Capture the cell that displays the provided text and extract its [x, y] central coordinate. 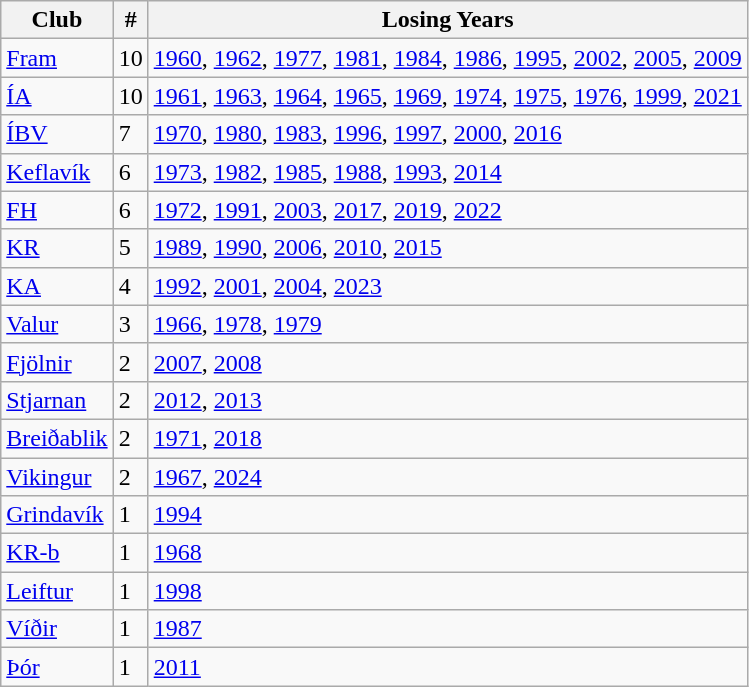
Keflavík [57, 172]
1992, 2001, 2004, 2023 [448, 286]
Breiðablik [57, 438]
Vikingur [57, 477]
Losing Years [448, 20]
5 [130, 248]
2012, 2013 [448, 400]
7 [130, 134]
ÍA [57, 96]
1971, 2018 [448, 438]
Leiftur [57, 591]
Club [57, 20]
Stjarnan [57, 400]
Valur [57, 324]
4 [130, 286]
1972, 1991, 2003, 2017, 2019, 2022 [448, 210]
FH [57, 210]
Fram [57, 58]
Þór [57, 667]
1968 [448, 553]
2007, 2008 [448, 362]
Fjölnir [57, 362]
Víðir [57, 629]
1987 [448, 629]
1989, 1990, 2006, 2010, 2015 [448, 248]
1966, 1978, 1979 [448, 324]
1961, 1963, 1964, 1965, 1969, 1974, 1975, 1976, 1999, 2021 [448, 96]
KR-b [57, 553]
KR [57, 248]
1967, 2024 [448, 477]
# [130, 20]
1960, 1962, 1977, 1981, 1984, 1986, 1995, 2002, 2005, 2009 [448, 58]
1970, 1980, 1983, 1996, 1997, 2000, 2016 [448, 134]
1994 [448, 515]
Grindavík [57, 515]
1973, 1982, 1985, 1988, 1993, 2014 [448, 172]
1998 [448, 591]
KA [57, 286]
ÍBV [57, 134]
3 [130, 324]
2011 [448, 667]
